Return (X, Y) of the center of cell containing provided text 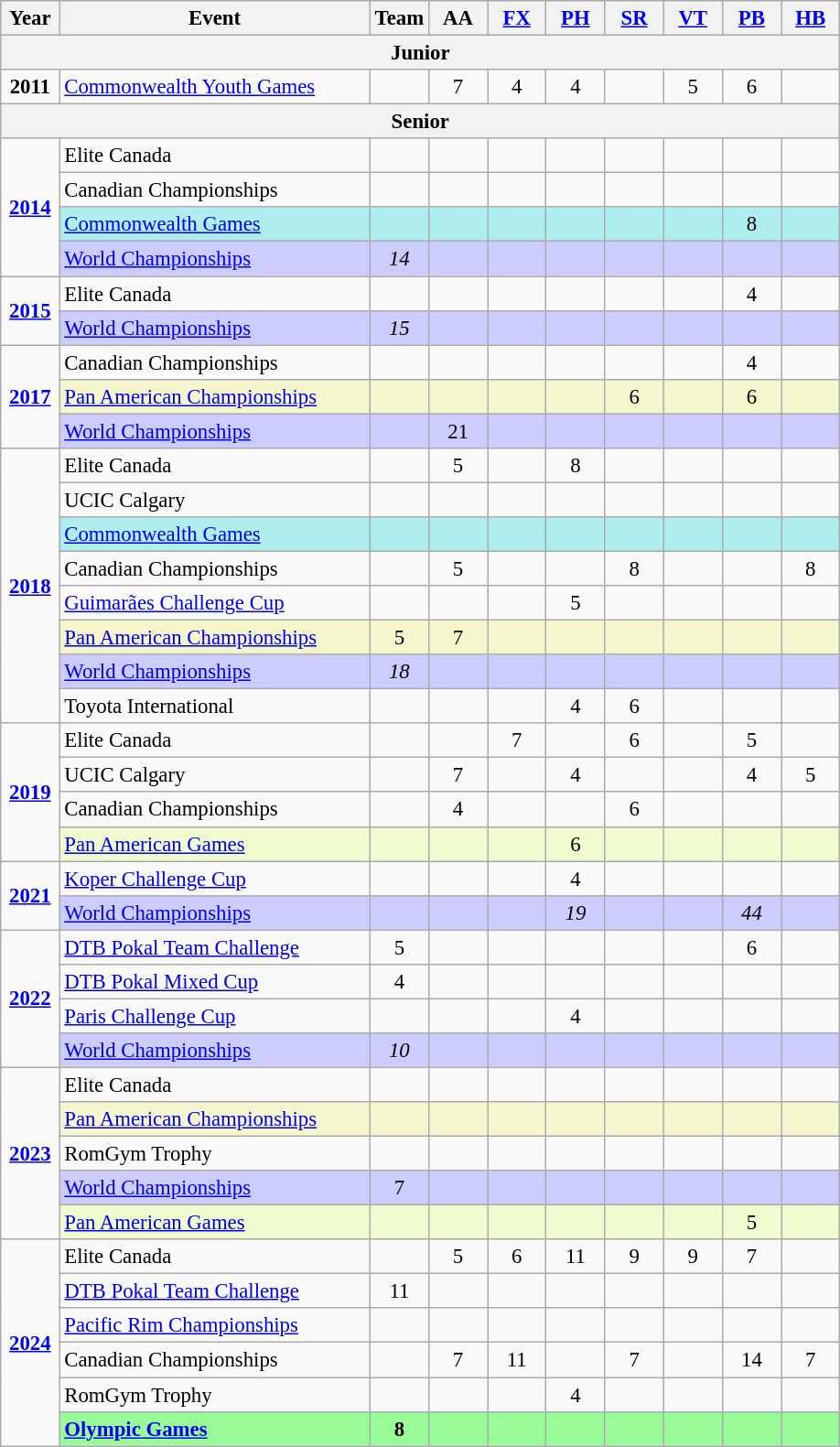
2024 (30, 1343)
Pacific Rim Championships (214, 1326)
Olympic Games (214, 1429)
2015 (30, 311)
DTB Pokal Mixed Cup (214, 982)
Event (214, 18)
FX (517, 18)
Team (399, 18)
2019 (30, 792)
AA (458, 18)
21 (458, 431)
Year (30, 18)
SR (634, 18)
Toyota International (214, 707)
2018 (30, 586)
PH (576, 18)
2022 (30, 999)
VT (693, 18)
PB (751, 18)
Paris Challenge Cup (214, 1016)
Junior (421, 53)
44 (751, 912)
10 (399, 1051)
Koper Challenge Cup (214, 879)
HB (811, 18)
2021 (30, 895)
18 (399, 672)
15 (399, 328)
Guimarães Challenge Cup (214, 603)
Commonwealth Youth Games (214, 87)
2023 (30, 1153)
19 (576, 912)
2014 (30, 207)
2017 (30, 397)
2011 (30, 87)
Senior (421, 122)
